For the text-containing cell, return its midpoint in (x, y) coordinate format. 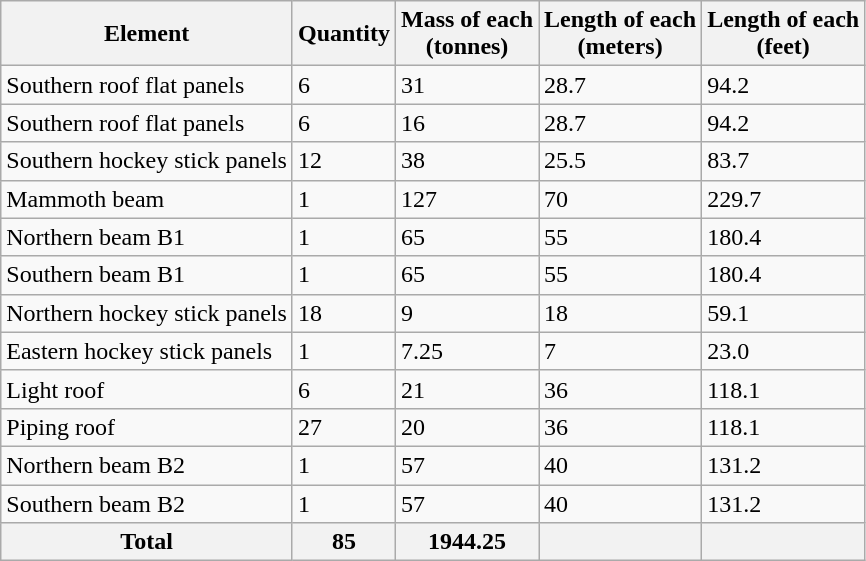
12 (344, 161)
31 (468, 85)
Light roof (147, 389)
21 (468, 389)
Southern hockey stick panels (147, 161)
85 (344, 542)
Total (147, 542)
Northern hockey stick panels (147, 313)
59.1 (784, 313)
Southern beam B2 (147, 503)
Eastern hockey stick panels (147, 351)
229.7 (784, 199)
23.0 (784, 351)
Northern beam B2 (147, 465)
Mass of each(tonnes) (468, 34)
Element (147, 34)
83.7 (784, 161)
1944.25 (468, 542)
Length of each(feet) (784, 34)
Northern beam B1 (147, 237)
127 (468, 199)
Quantity (344, 34)
27 (344, 427)
70 (620, 199)
20 (468, 427)
25.5 (620, 161)
38 (468, 161)
7.25 (468, 351)
Length of each(meters) (620, 34)
Southern beam B1 (147, 275)
7 (620, 351)
9 (468, 313)
16 (468, 123)
Piping roof (147, 427)
Mammoth beam (147, 199)
